Output the [x, y] coordinate of the center of the cell containing the given text.  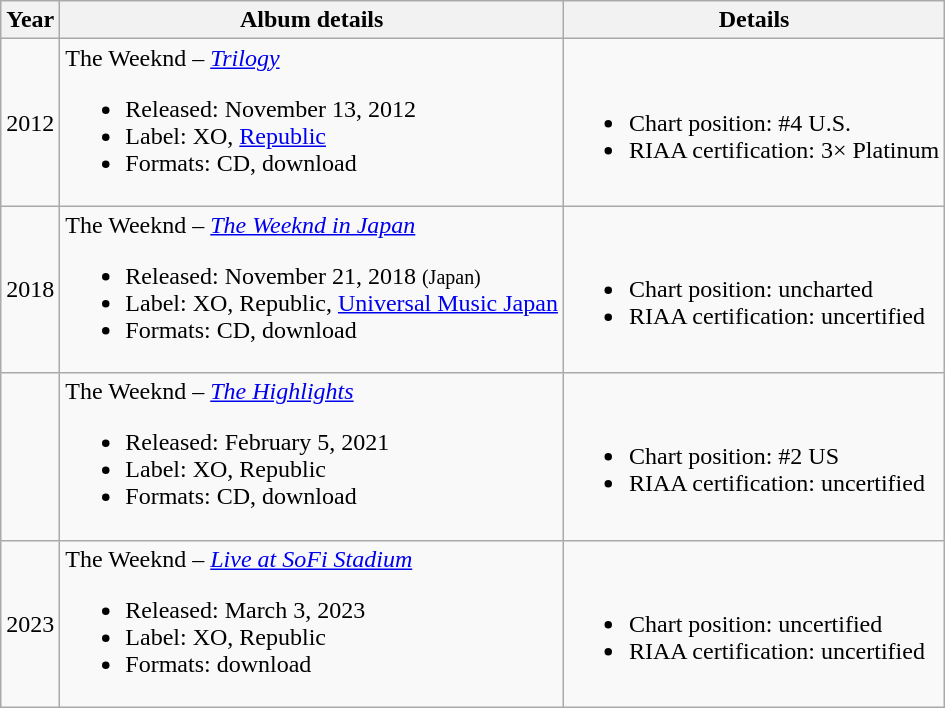
2012 [30, 122]
Chart position: #2 USRIAA certification: uncertified [754, 456]
Year [30, 20]
The Weeknd – The Weeknd in JapanReleased: November 21, 2018 (Japan)Label: XO, Republic, Universal Music JapanFormats: CD, download [312, 290]
The Weeknd – The HighlightsReleased: February 5, 2021Label: XO, RepublicFormats: CD, download [312, 456]
Chart position: unchartedRIAA certification: uncertified [754, 290]
2023 [30, 624]
The Weeknd – TrilogyReleased: November 13, 2012Label: XO, RepublicFormats: CD, download [312, 122]
Details [754, 20]
Album details [312, 20]
Chart position: uncertifiedRIAA certification: uncertified [754, 624]
Chart position: #4 U.S.RIAA certification: 3× Platinum [754, 122]
The Weeknd – Live at SoFi StadiumReleased: March 3, 2023Label: XO, RepublicFormats: download [312, 624]
2018 [30, 290]
